Find where the given text appears and provide that cell's center as [x, y] coordinate. 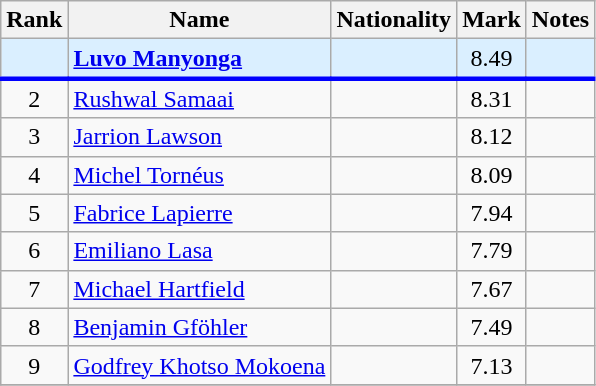
5 [34, 213]
Godfrey Khotso Mokoena [200, 365]
8.09 [492, 175]
Rank [34, 20]
Mark [492, 20]
7.79 [492, 251]
Name [200, 20]
Luvo Manyonga [200, 59]
7.67 [492, 289]
7.94 [492, 213]
7.49 [492, 327]
Fabrice Lapierre [200, 213]
Benjamin Gföhler [200, 327]
7 [34, 289]
9 [34, 365]
8.12 [492, 137]
8.31 [492, 98]
Nationality [394, 20]
8.49 [492, 59]
Notes [560, 20]
7.13 [492, 365]
6 [34, 251]
4 [34, 175]
Emiliano Lasa [200, 251]
Michael Hartfield [200, 289]
Jarrion Lawson [200, 137]
Rushwal Samaai [200, 98]
Michel Tornéus [200, 175]
2 [34, 98]
8 [34, 327]
3 [34, 137]
